Detect which cell encompasses the target text, then output its (X, Y) center coordinate. 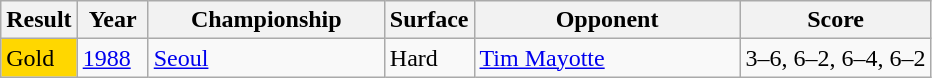
1988 (112, 58)
Opponent (607, 20)
3–6, 6–2, 6–4, 6–2 (836, 58)
Seoul (266, 58)
Surface (429, 20)
Gold (39, 58)
Year (112, 20)
Score (836, 20)
Hard (429, 58)
Tim Mayotte (607, 58)
Result (39, 20)
Championship (266, 20)
